Find where the given text appears and provide that cell's center as (X, Y) coordinate. 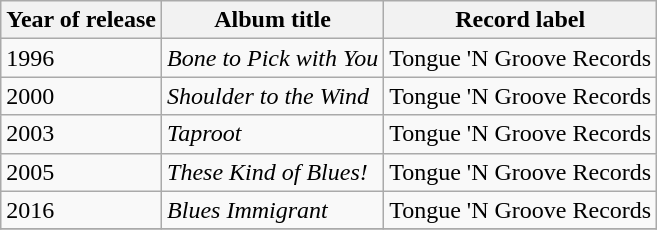
2003 (82, 134)
2005 (82, 172)
2016 (82, 210)
Record label (520, 20)
Bone to Pick with You (273, 58)
Shoulder to the Wind (273, 96)
Year of release (82, 20)
Blues Immigrant (273, 210)
Album title (273, 20)
These Kind of Blues! (273, 172)
1996 (82, 58)
Taproot (273, 134)
2000 (82, 96)
